Find where the given text appears and provide that cell's center as (X, Y) coordinate. 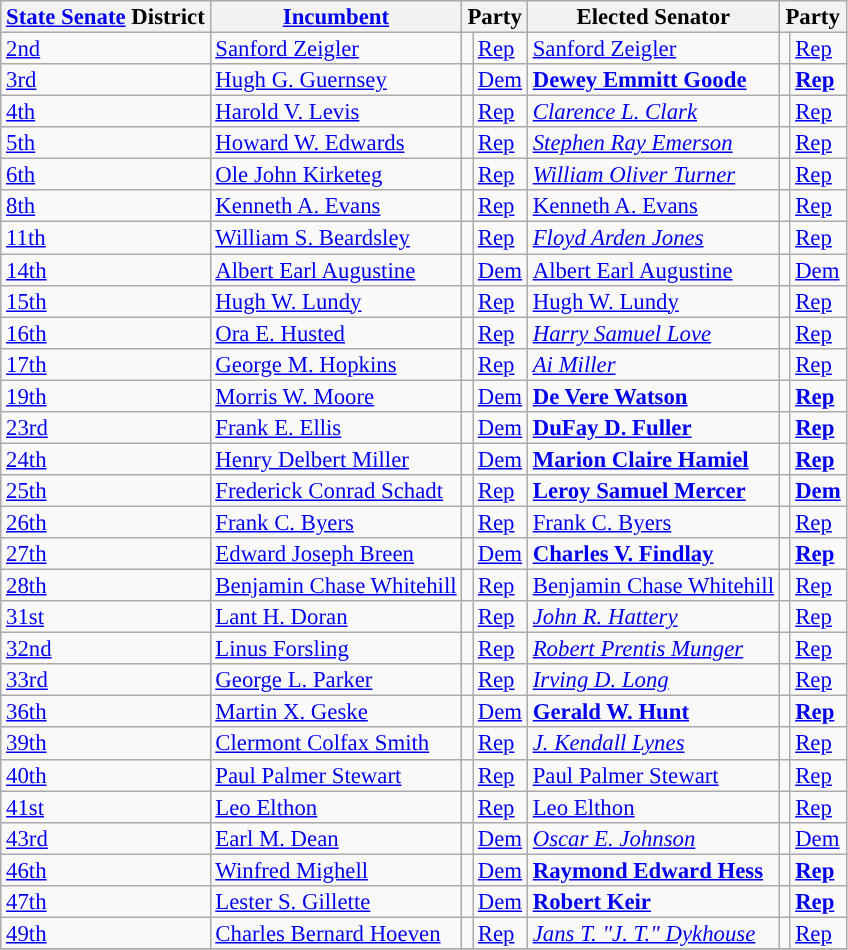
24th (106, 459)
33rd (106, 680)
Irving D. Long (653, 680)
Gerald W. Hunt (653, 712)
Lant H. Doran (336, 617)
Edward Joseph Breen (336, 554)
47th (106, 902)
Stephen Ray Emerson (653, 143)
36th (106, 712)
23rd (106, 428)
Frederick Conrad Schadt (336, 491)
Dewey Emmitt Goode (653, 80)
39th (106, 744)
8th (106, 206)
4th (106, 112)
27th (106, 554)
11th (106, 238)
George L. Parker (336, 680)
49th (106, 933)
William S. Beardsley (336, 238)
State Senate District (106, 17)
Harry Samuel Love (653, 333)
Earl M. Dean (336, 838)
19th (106, 396)
Harold V. Levis (336, 112)
George M. Hopkins (336, 364)
Robert Prentis Munger (653, 649)
William Oliver Turner (653, 175)
Ora E. Husted (336, 333)
14th (106, 270)
31st (106, 617)
Howard W. Edwards (336, 143)
Henry Delbert Miller (336, 459)
2nd (106, 49)
41st (106, 807)
Frank E. Ellis (336, 428)
6th (106, 175)
40th (106, 775)
Morris W. Moore (336, 396)
Charles V. Findlay (653, 554)
Ole John Kirketeg (336, 175)
Charles Bernard Hoeven (336, 933)
28th (106, 586)
5th (106, 143)
Linus Forsling (336, 649)
Elected Senator (653, 17)
Lester S. Gillette (336, 902)
Martin X. Geske (336, 712)
DuFay D. Fuller (653, 428)
Ai Miller (653, 364)
43rd (106, 838)
Raymond Edward Hess (653, 870)
Marion Claire Hamiel (653, 459)
Clermont Colfax Smith (336, 744)
Oscar E. Johnson (653, 838)
26th (106, 522)
32nd (106, 649)
J. Kendall Lynes (653, 744)
16th (106, 333)
De Vere Watson (653, 396)
15th (106, 301)
Leroy Samuel Mercer (653, 491)
Hugh G. Guernsey (336, 80)
John R. Hattery (653, 617)
Winfred Mighell (336, 870)
46th (106, 870)
Jans T. "J. T." Dykhouse (653, 933)
Robert Keir (653, 902)
Clarence L. Clark (653, 112)
25th (106, 491)
3rd (106, 80)
17th (106, 364)
Incumbent (336, 17)
Floyd Arden Jones (653, 238)
